Detect which cell encompasses the target text, then output its (X, Y) center coordinate. 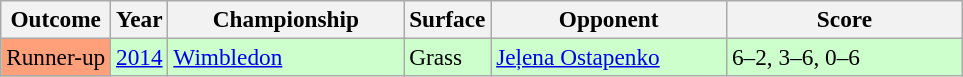
2014 (140, 57)
Year (140, 19)
Grass (448, 57)
Wimbledon (286, 57)
Score (845, 19)
Opponent (609, 19)
Surface (448, 19)
Runner-up (56, 57)
Outcome (56, 19)
Jeļena Ostapenko (609, 57)
Championship (286, 19)
6–2, 3–6, 0–6 (845, 57)
